Provide the (X, Y) coordinate of the cell's center where the given text is located.  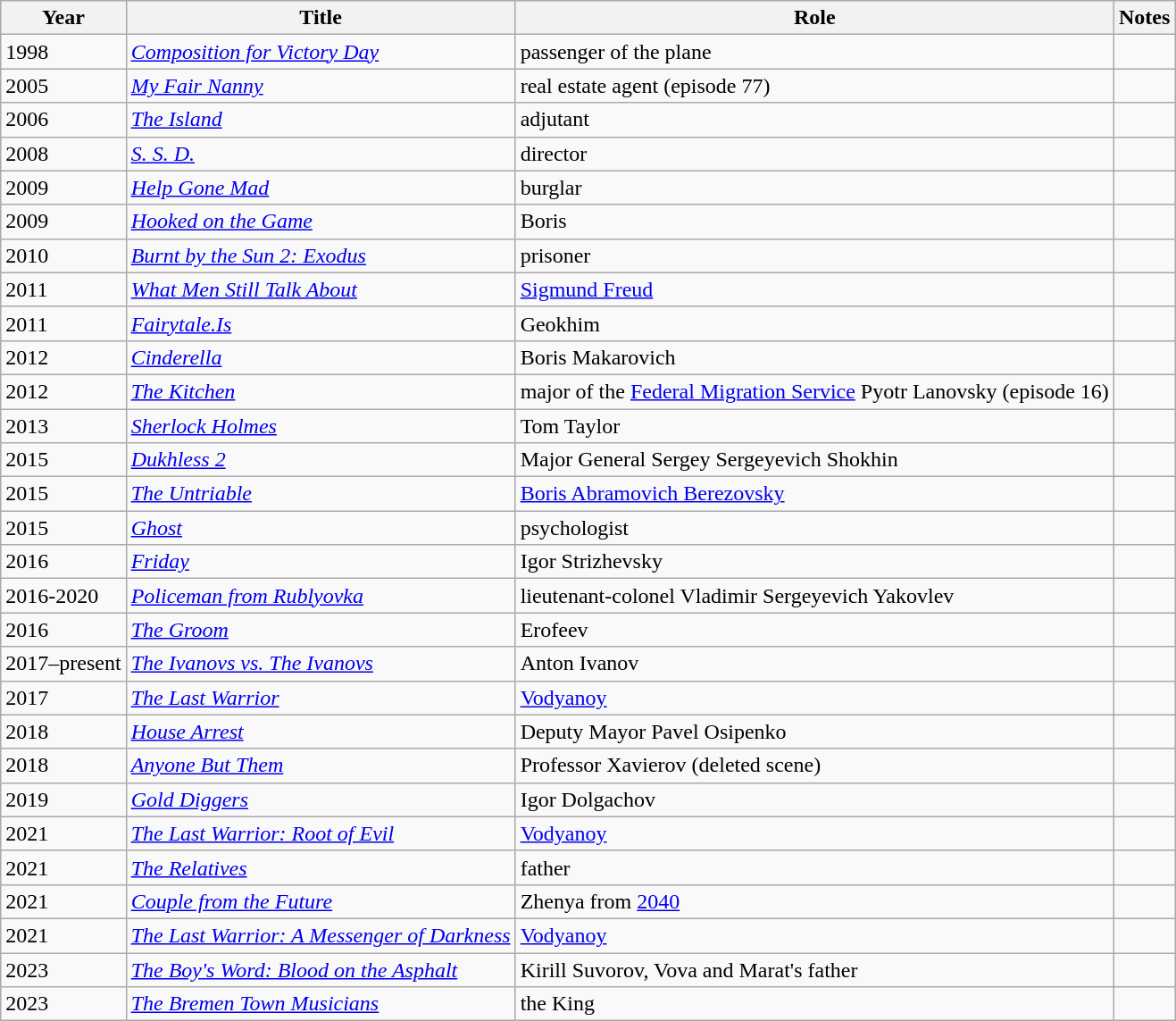
House Arrest (321, 732)
Geokhim (814, 323)
Igor Dolgachov (814, 799)
Cinderella (321, 357)
Zhenya from 2040 (814, 901)
Kirill Suvorov, Vova and Marat's father (814, 969)
father (814, 867)
The Island (321, 120)
major of the Federal Migration Service Pyotr Lanovsky (episode 16) (814, 391)
Igor Strizhevsky (814, 562)
Boris (814, 222)
The Groom (321, 630)
Notes (1144, 18)
Ghost (321, 528)
Sigmund Freud (814, 289)
Help Gone Mad (321, 188)
The Relatives (321, 867)
burglar (814, 188)
director (814, 154)
2005 (63, 86)
Composition for Victory Day (321, 52)
Year (63, 18)
psychologist (814, 528)
The Last Warrior (321, 698)
S. S. D. (321, 154)
Anton Ivanov (814, 664)
Erofeev (814, 630)
The Last Warrior: Root of Evil (321, 833)
Title (321, 18)
What Men Still Talk About (321, 289)
The Ivanovs vs. The Ivanovs (321, 664)
2019 (63, 799)
Anyone But Them (321, 766)
Gold Diggers (321, 799)
2013 (63, 426)
1998 (63, 52)
Boris Makarovich (814, 357)
real estate agent (episode 77) (814, 86)
Friday (321, 562)
Couple from the Future (321, 901)
prisoner (814, 255)
Deputy Mayor Pavel Osipenko (814, 732)
My Fair Nanny (321, 86)
The Boy's Word: Blood on the Asphalt (321, 969)
2017 (63, 698)
Hooked on the Game (321, 222)
Policeman from Rublyovka (321, 596)
Sherlock Holmes (321, 426)
2016-2020 (63, 596)
adjutant (814, 120)
2008 (63, 154)
2017–present (63, 664)
The Untriable (321, 494)
Role (814, 18)
The Bremen Town Musicians (321, 1004)
the King (814, 1004)
Dukhless 2 (321, 460)
passenger of the plane (814, 52)
Fairytale.Is (321, 323)
lieutenant-colonel Vladimir Sergeyevich Yakovlev (814, 596)
The Last Warrior: A Messenger of Darkness (321, 935)
Professor Xavierov (deleted scene) (814, 766)
2006 (63, 120)
Tom Taylor (814, 426)
The Kitchen (321, 391)
Major General Sergey Sergeyevich Shokhin (814, 460)
Boris Abramovich Berezovsky (814, 494)
2010 (63, 255)
Burnt by the Sun 2: Exodus (321, 255)
